Identify which cell holds the provided text, then report its [X, Y] central coordinate. 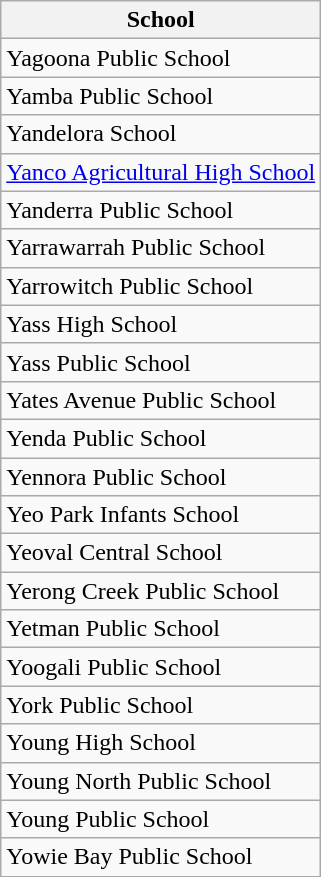
Yass Public School [161, 362]
Yanderra Public School [161, 210]
Yates Avenue Public School [161, 400]
Yetman Public School [161, 629]
Young High School [161, 743]
Yanco Agricultural High School [161, 172]
Yagoona Public School [161, 58]
Yass High School [161, 324]
York Public School [161, 705]
Yamba Public School [161, 96]
Yerong Creek Public School [161, 591]
Yennora Public School [161, 477]
Yenda Public School [161, 438]
School [161, 20]
Young Public School [161, 819]
Yeoval Central School [161, 553]
Yoogali Public School [161, 667]
Yandelora School [161, 134]
Yarrowitch Public School [161, 286]
Young North Public School [161, 781]
Yowie Bay Public School [161, 857]
Yeo Park Infants School [161, 515]
Yarrawarrah Public School [161, 248]
